Output the (x, y) coordinate of the center of the cell containing the given text.  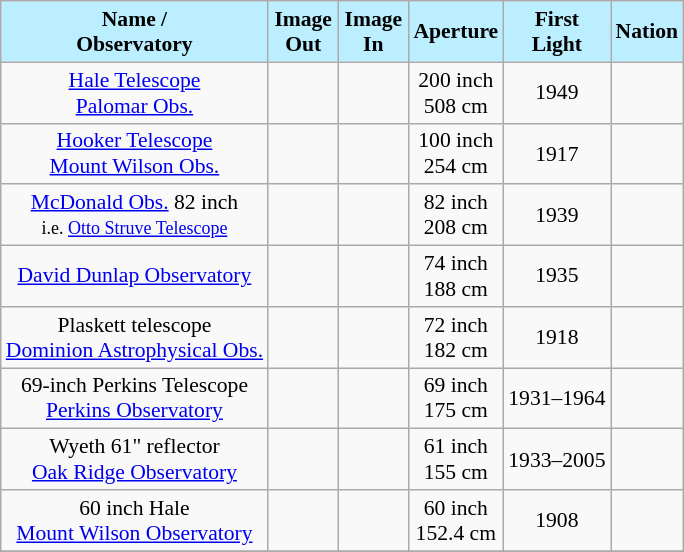
McDonald Obs. 82 inchi.e. Otto Struve Telescope (134, 216)
1931–1964 (556, 398)
100 inch 254 cm (456, 154)
72 inch 182 cm (456, 338)
Name / Observatory (134, 32)
Hooker Telescope Mount Wilson Obs. (134, 154)
1939 (556, 216)
Image In (373, 32)
Hale TelescopePalomar Obs. (134, 92)
1917 (556, 154)
First Light (556, 32)
82 inch 208 cm (456, 216)
1908 (556, 520)
1935 (556, 276)
Wyeth 61" reflectorOak Ridge Observatory (134, 460)
69 inch 175 cm (456, 398)
1949 (556, 92)
1918 (556, 338)
Aperture (456, 32)
David Dunlap Observatory (134, 276)
Nation (646, 32)
Plaskett telescope Dominion Astrophysical Obs. (134, 338)
200 inch508 cm (456, 92)
Image Out (303, 32)
60 inch 152.4 cm (456, 520)
60 inch Hale Mount Wilson Observatory (134, 520)
69-inch Perkins TelescopePerkins Observatory (134, 398)
61 inch 155 cm (456, 460)
74 inch 188 cm (456, 276)
1933–2005 (556, 460)
